Output the [x, y] coordinate of the center of the cell containing the given text.  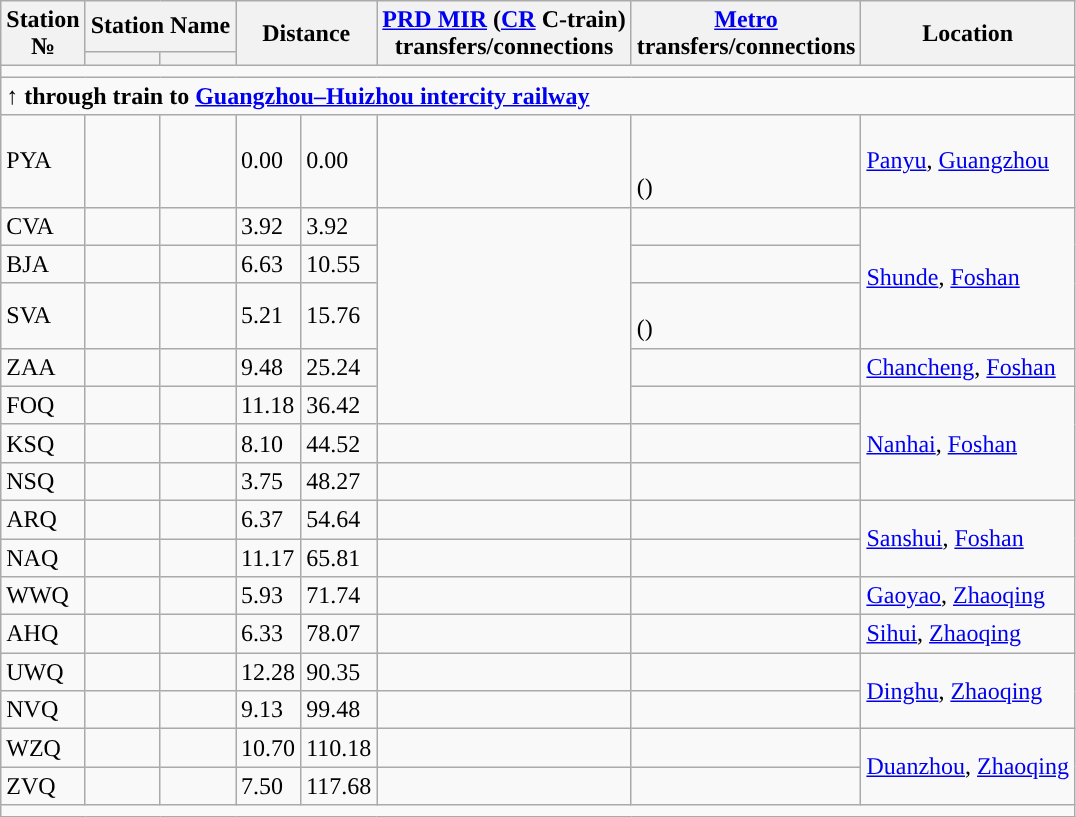
UWQ [43, 672]
CVA [43, 226]
36.42 [339, 405]
12.28 [268, 672]
78.07 [339, 634]
FOQ [43, 405]
NVQ [43, 710]
54.64 [339, 519]
Shunde, Foshan [968, 278]
PYA [43, 161]
10.55 [339, 264]
8.10 [268, 443]
117.68 [339, 786]
11.17 [268, 557]
25.24 [339, 367]
6.33 [268, 634]
Station Name [160, 26]
BJA [43, 264]
6.37 [268, 519]
WZQ [43, 748]
Metrotransfers/connections [746, 34]
5.21 [268, 316]
NSQ [43, 481]
11.18 [268, 405]
48.27 [339, 481]
Gaoyao, Zhaoqing [968, 596]
Nanhai, Foshan [968, 443]
Location [968, 34]
Distance [306, 34]
Sanshui, Foshan [968, 538]
PRD MIR (CR C-train)transfers/connections [504, 34]
9.48 [268, 367]
90.35 [339, 672]
110.18 [339, 748]
9.13 [268, 710]
Chancheng, Foshan [968, 367]
Duanzhou, Zhaoqing [968, 767]
WWQ [43, 596]
SVA [43, 316]
Station№ [43, 34]
6.63 [268, 264]
Panyu, Guangzhou [968, 161]
AHQ [43, 634]
ZVQ [43, 786]
Sihui, Zhaoqing [968, 634]
ZAA [43, 367]
10.70 [268, 748]
Dinghu, Zhaoqing [968, 691]
3.75 [268, 481]
NAQ [43, 557]
71.74 [339, 596]
15.76 [339, 316]
5.93 [268, 596]
65.81 [339, 557]
99.48 [339, 710]
7.50 [268, 786]
ARQ [43, 519]
↑ through train to Guangzhou–Huizhou intercity railway [538, 96]
KSQ [43, 443]
44.52 [339, 443]
